Identify which cell holds the provided text, then report its [X, Y] central coordinate. 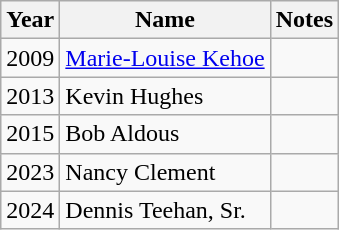
2009 [30, 58]
Name [165, 20]
Notes [304, 20]
Nancy Clement [165, 172]
2013 [30, 96]
Marie-Louise Kehoe [165, 58]
2023 [30, 172]
Bob Aldous [165, 134]
Year [30, 20]
Kevin Hughes [165, 96]
2024 [30, 210]
2015 [30, 134]
Dennis Teehan, Sr. [165, 210]
